Search for the cell housing the specified text and yield its (X, Y) center coordinate. 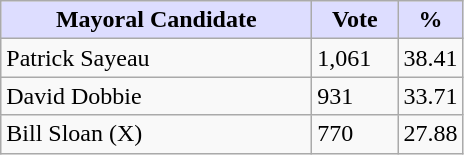
Mayoral Candidate (156, 20)
David Dobbie (156, 96)
Bill Sloan (X) (156, 134)
1,061 (355, 58)
Patrick Sayeau (156, 58)
27.88 (430, 134)
33.71 (430, 96)
770 (355, 134)
931 (355, 96)
Vote (355, 20)
% (430, 20)
38.41 (430, 58)
